Return the [X, Y] coordinate for the center point of the cell that contains the specified text.  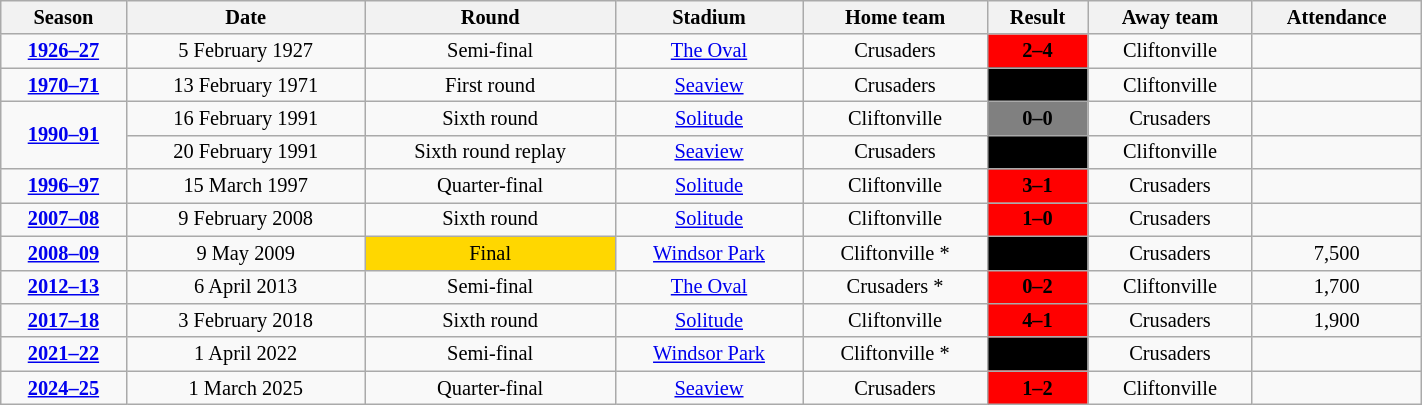
2021–22 [64, 354]
16 February 1991 [246, 118]
5 February 1927 [246, 51]
2008–09 [64, 253]
Round [490, 17]
Crusaders * [895, 287]
13 February 1971 [246, 85]
2024–25 [64, 388]
1996–97 [64, 186]
1,900 [1336, 320]
4–1 [1038, 320]
0–2 [1038, 287]
2007–08 [64, 219]
Stadium [709, 17]
9 February 2008 [246, 219]
6 April 2013 [246, 287]
1 March 2025 [246, 388]
1,700 [1336, 287]
9 May 2009 [246, 253]
Home team [895, 17]
Sixth round replay [490, 152]
1–0 [1038, 219]
Result [1038, 17]
2012–13 [64, 287]
1970–71 [64, 85]
2017–18 [64, 320]
Final [490, 253]
Season [64, 17]
15 March 1997 [246, 186]
2–4 [1038, 51]
0–1 [1038, 253]
1 April 2022 [246, 354]
3–2 [1038, 152]
1926–27 [64, 51]
7,500 [1336, 253]
First round [490, 85]
Away team [1170, 17]
1990–91 [64, 134]
Attendance [1336, 17]
0–0 [1038, 118]
Date [246, 17]
20 February 1991 [246, 152]
3 February 2018 [246, 320]
